Detect which cell encompasses the target text, then output its (x, y) center coordinate. 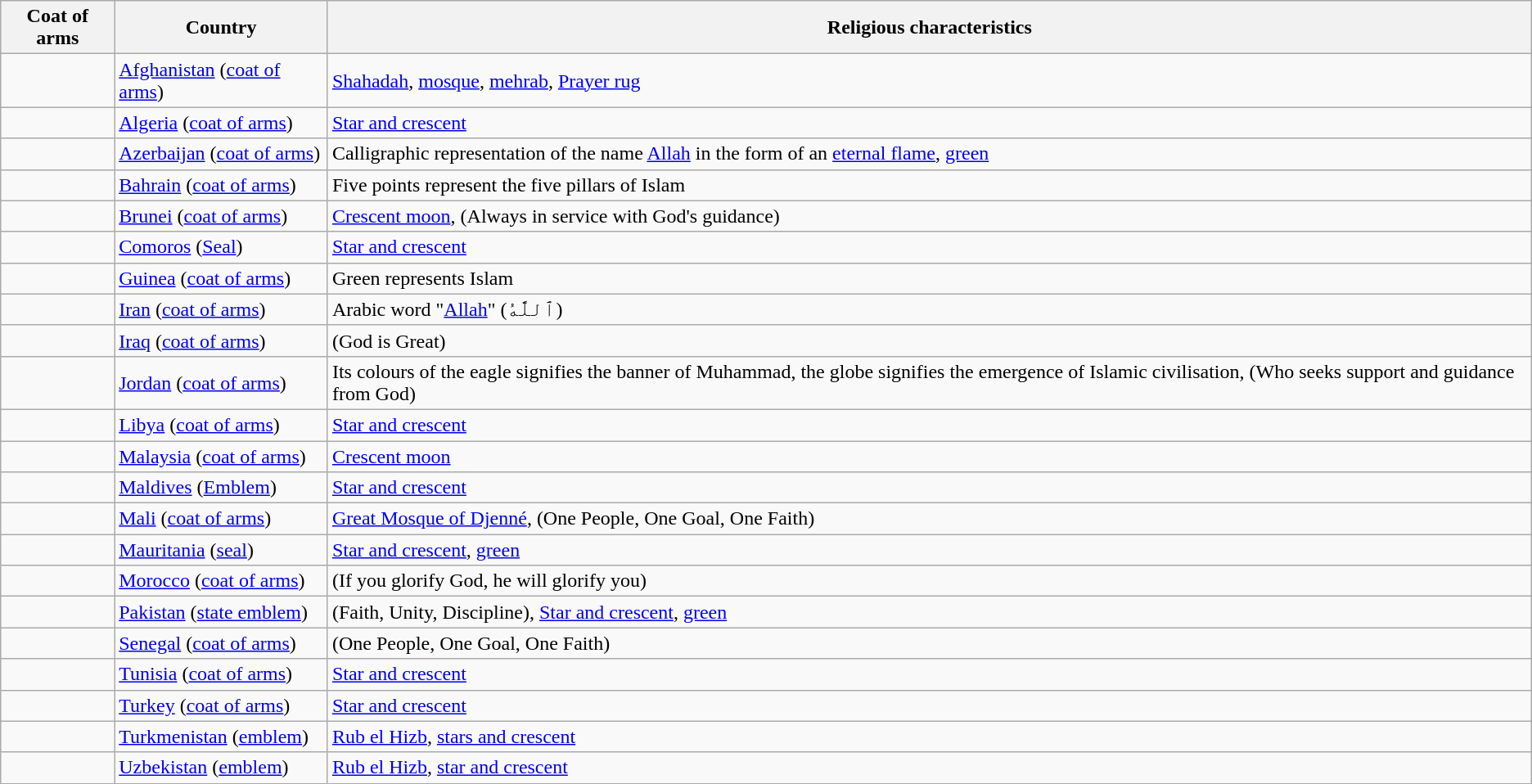
Mauritania (seal) (221, 550)
Calligraphic representation of the name Allah in the form of an eternal flame, green (930, 154)
Coat of arms (57, 28)
Green represents Islam (930, 278)
Afghanistan (coat of arms) (221, 80)
Turkmenistan (emblem) (221, 737)
Azerbaijan (coat of arms) (221, 154)
(God is Great) (930, 340)
Arabic word "Allah" (ٱللَّٰهُ) (930, 309)
Crescent moon, (Always in service with God's guidance) (930, 216)
(If you glorify God, he will glorify you) (930, 581)
Shahadah, mosque, mehrab, Prayer rug (930, 80)
Brunei (coat of arms) (221, 216)
Uzbekistan (emblem) (221, 768)
Iran (coat of arms) (221, 309)
Maldives (Emblem) (221, 488)
Great Mosque of Djenné, (One People, One Goal, One Faith) (930, 519)
Algeria (coat of arms) (221, 123)
Guinea (coat of arms) (221, 278)
Comoros (Seal) (221, 247)
Morocco (coat of arms) (221, 581)
Pakistan (state emblem) (221, 612)
Iraq (coat of arms) (221, 340)
Country (221, 28)
Bahrain (coat of arms) (221, 185)
(Faith, Unity, Discipline), Star and crescent, green (930, 612)
Malaysia (coat of arms) (221, 456)
Five points represent the five pillars of Islam (930, 185)
Crescent moon (930, 456)
Rub el Hizb, star and crescent (930, 768)
Star and crescent, green (930, 550)
Turkey (coat of arms) (221, 705)
Senegal (coat of arms) (221, 643)
Religious characteristics (930, 28)
Rub el Hizb, stars and crescent (930, 737)
Mali (coat of arms) (221, 519)
Jordan (coat of arms) (221, 383)
(One People, One Goal, One Faith) (930, 643)
Tunisia (coat of arms) (221, 674)
Libya (coat of arms) (221, 425)
